Pinpoint the cell where the given text exists, returning its [X, Y] midpoint coordinate. 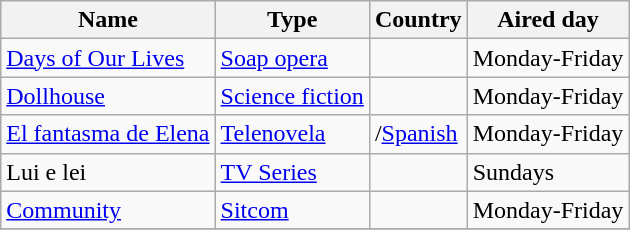
Country [418, 20]
Lui e lei [108, 172]
Sitcom [292, 210]
Telenovela [292, 134]
Soap opera [292, 58]
Dollhouse [108, 96]
Name [108, 20]
/Spanish [418, 134]
Aired day [548, 20]
Type [292, 20]
Sundays [548, 172]
TV Series [292, 172]
El fantasma de Elena [108, 134]
Science fiction [292, 96]
Days of Our Lives [108, 58]
Community [108, 210]
